Determine the (X, Y) coordinate at the center of the cell enclosing the given text.  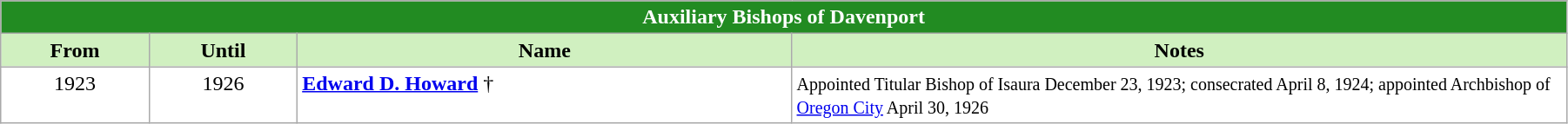
Until (223, 50)
1923 (75, 95)
From (75, 50)
Edward D. Howard † (545, 95)
1926 (223, 95)
Appointed Titular Bishop of Isaura December 23, 1923; consecrated April 8, 1924; appointed Archbishop of Oregon City April 30, 1926 (1179, 95)
Name (545, 50)
Auxiliary Bishops of Davenport (784, 17)
Notes (1179, 50)
